Determine the [x, y] coordinate at the center of the cell enclosing the given text.  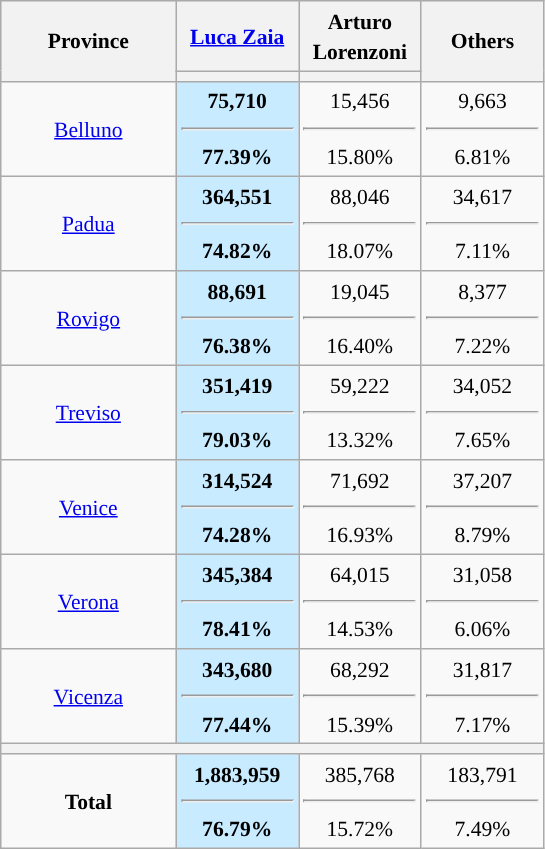
Luca Zaia [238, 36]
Belluno [88, 128]
31,817 7.17% [482, 698]
34,617 7.11% [482, 224]
385,768 15.72% [360, 802]
8,377 7.22% [482, 318]
351,419 79.03% [238, 412]
343,68077.44% [238, 698]
Venice [88, 508]
9,663 6.81% [482, 128]
Rovigo [88, 318]
19,045 16.40% [360, 318]
31,058 6.06% [482, 602]
64,015 14.53% [360, 602]
37,207 8.79% [482, 508]
364,551 74.82% [238, 224]
59,222 13.32% [360, 412]
345,38478.41% [238, 602]
Others [482, 41]
Total [88, 802]
15,456 15.80% [360, 128]
Verona [88, 602]
183,791 7.49% [482, 802]
88,691 76.38% [238, 318]
34,052 7.65% [482, 412]
Vicenza [88, 698]
314,52474.28% [238, 508]
1,883,95976.79% [238, 802]
71,692 16.93% [360, 508]
88,046 18.07% [360, 224]
Arturo Lorenzoni [360, 36]
Treviso [88, 412]
Province [88, 41]
68,292 15.39% [360, 698]
Padua [88, 224]
75,710 77.39% [238, 128]
